Scan for the cell matching the given text and deliver its (X, Y) coordinate at center. 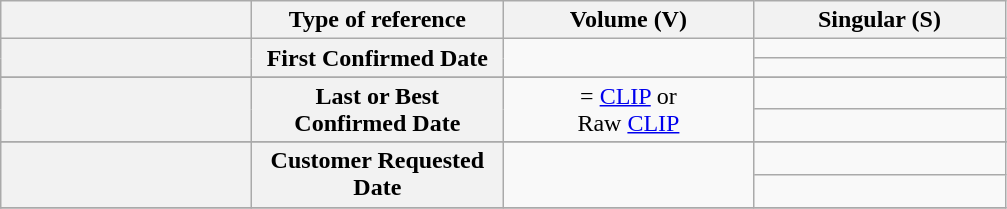
= CLIP orRaw CLIP (628, 110)
Last or Best Confirmed Date (378, 110)
Customer Requested Date (378, 174)
Type of reference (378, 20)
Volume (V) (628, 20)
First Confirmed Date (378, 58)
Singular (S) (880, 20)
